Extract the [x, y] coordinate from the center of the cell holding the provided text.  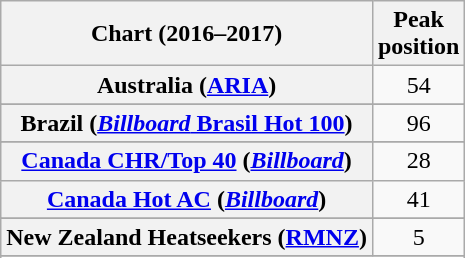
Canada CHR/Top 40 (Billboard) [187, 161]
Brazil (Billboard Brasil Hot 100) [187, 123]
96 [418, 123]
Peak position [418, 34]
Australia (ARIA) [187, 85]
New Zealand Heatseekers (RMNZ) [187, 237]
54 [418, 85]
5 [418, 237]
41 [418, 199]
28 [418, 161]
Canada Hot AC (Billboard) [187, 199]
Chart (2016–2017) [187, 34]
